Return the [x, y] coordinate for the center point of the cell that contains the specified text.  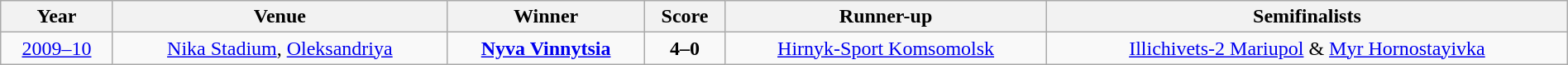
Nika Stadium, Oleksandriya [280, 48]
Runner-up [885, 17]
Semifinalists [1307, 17]
Score [685, 17]
Winner [546, 17]
Nyva Vinnytsia [546, 48]
Venue [280, 17]
2009–10 [56, 48]
Illichivets-2 Mariupol & Myr Hornostayivka [1307, 48]
Hirnyk-Sport Komsomolsk [885, 48]
Year [56, 17]
4–0 [685, 48]
